Locate the cell with the specified text and output its (X, Y) center coordinate. 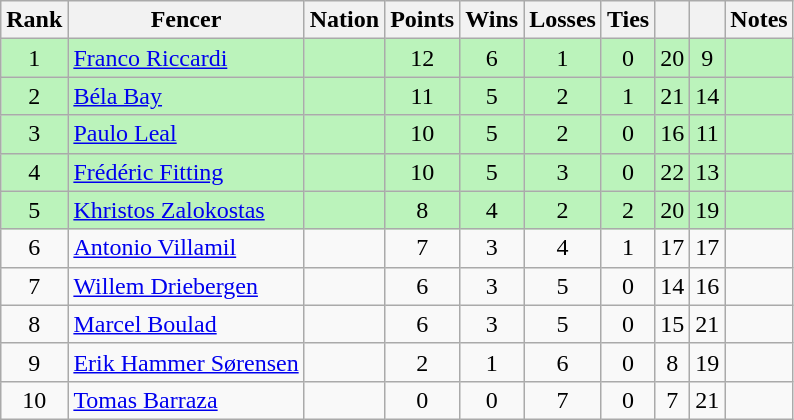
Losses (563, 20)
Nation (344, 20)
Rank (34, 20)
Paulo Leal (186, 134)
Points (422, 20)
Tomas Barraza (186, 400)
Ties (628, 20)
15 (672, 324)
22 (672, 172)
Notes (759, 20)
Willem Driebergen (186, 286)
Béla Bay (186, 96)
Frédéric Fitting (186, 172)
Fencer (186, 20)
Franco Riccardi (186, 58)
Antonio Villamil (186, 248)
Wins (492, 20)
Marcel Boulad (186, 324)
13 (708, 172)
Erik Hammer Sørensen (186, 362)
12 (422, 58)
Khristos Zalokostas (186, 210)
